For the text-containing cell, return its midpoint in [x, y] coordinate format. 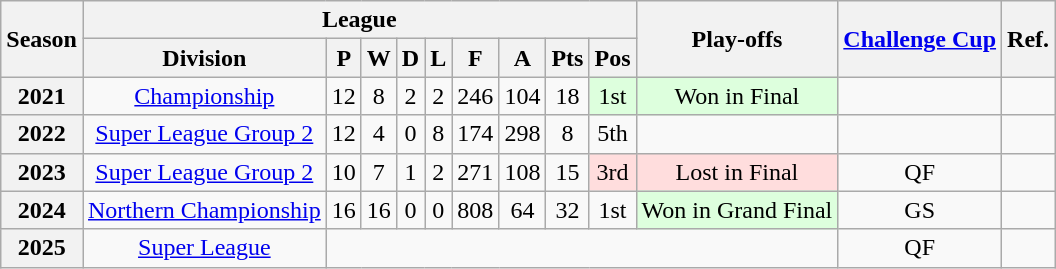
298 [522, 134]
4 [378, 134]
104 [522, 96]
A [522, 58]
F [476, 58]
D [410, 58]
808 [476, 210]
L [438, 58]
3rd [612, 172]
15 [568, 172]
2021 [42, 96]
2023 [42, 172]
2022 [42, 134]
Lost in Final [737, 172]
Championship [204, 96]
174 [476, 134]
Super League [204, 248]
League [359, 20]
7 [378, 172]
P [344, 58]
108 [522, 172]
Northern Championship [204, 210]
18 [568, 96]
271 [476, 172]
2024 [42, 210]
Pts [568, 58]
Division [204, 58]
GS [920, 210]
Won in Grand Final [737, 210]
64 [522, 210]
Won in Final [737, 96]
W [378, 58]
1 [410, 172]
Pos [612, 58]
Season [42, 39]
Ref. [1028, 39]
246 [476, 96]
Play-offs [737, 39]
2025 [42, 248]
5th [612, 134]
10 [344, 172]
Challenge Cup [920, 39]
32 [568, 210]
